From the cell containing the given text, extract its center point as [X, Y] coordinate. 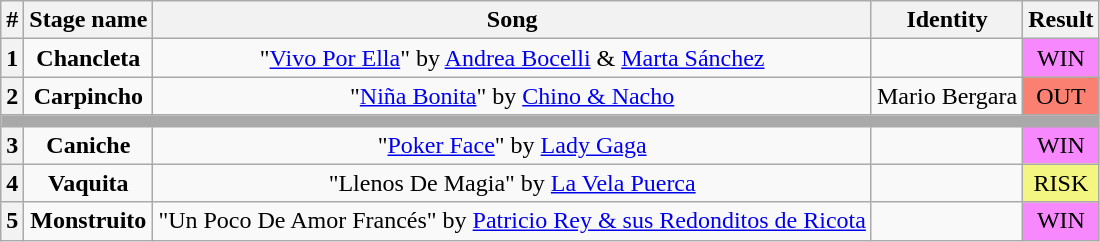
5 [12, 221]
Result [1061, 20]
# [12, 20]
"Un Poco De Amor Francés" by Patricio Rey & sus Redonditos de Ricota [512, 221]
Monstruito [88, 221]
"Poker Face" by Lady Gaga [512, 145]
3 [12, 145]
2 [12, 96]
Identity [946, 20]
"Llenos De Magia" by La Vela Puerca [512, 183]
4 [12, 183]
Chancleta [88, 58]
Caniche [88, 145]
OUT [1061, 96]
Vaquita [88, 183]
"Niña Bonita" by Chino & Nacho [512, 96]
Mario Bergara [946, 96]
Carpincho [88, 96]
1 [12, 58]
"Vivo Por Ella" by Andrea Bocelli & Marta Sánchez [512, 58]
Stage name [88, 20]
Song [512, 20]
RISK [1061, 183]
